For the text-containing cell, return its midpoint in (x, y) coordinate format. 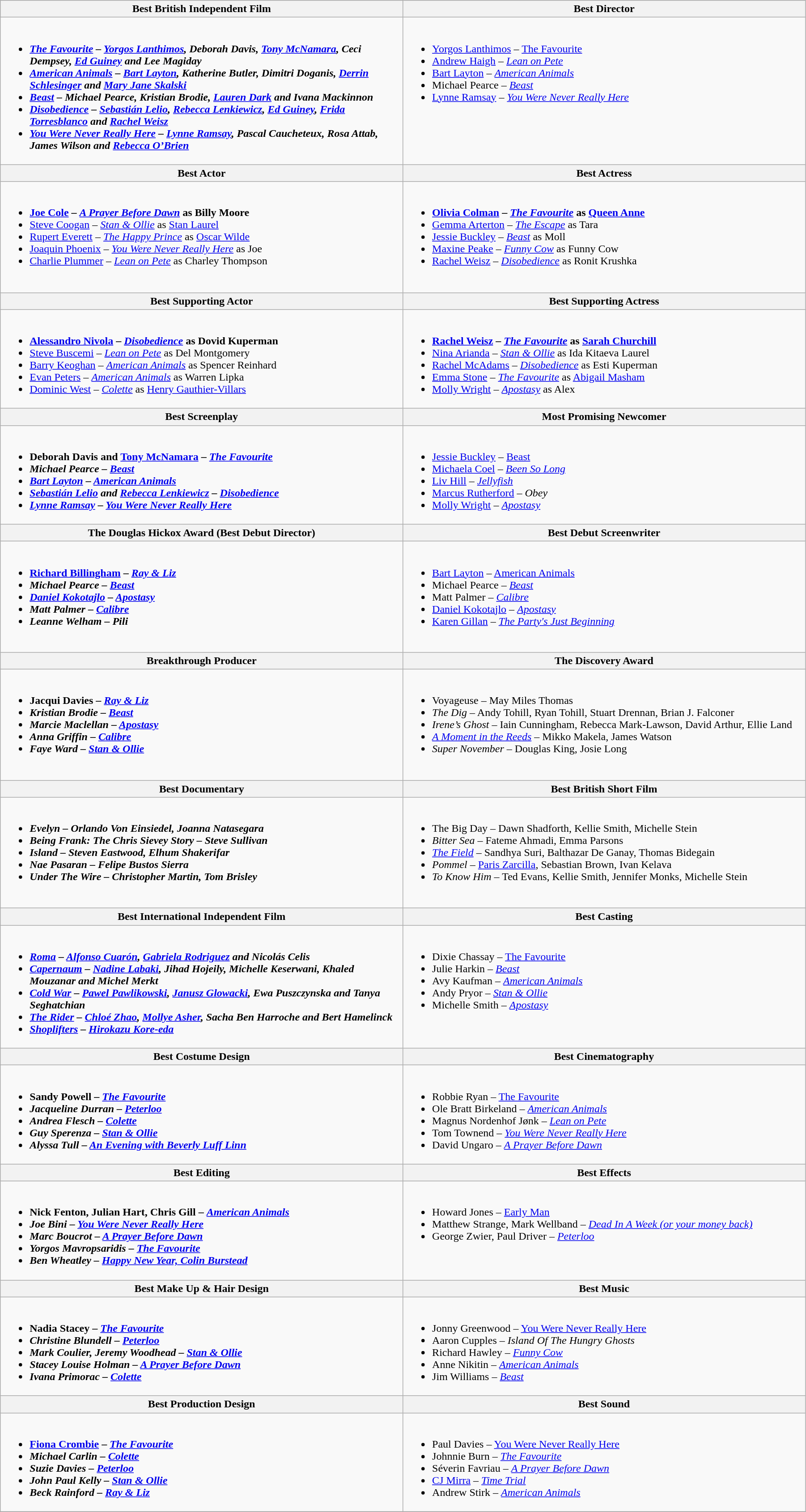
Best Documentary (202, 788)
Best Effects (604, 1173)
Best British Short Film (604, 788)
Howard Jones – Early ManMatthew Strange, Mark Wellband – Dead In A Week (or your money back)George Zwier, Paul Driver – Peterloo (604, 1231)
Most Promising Newcomer (604, 417)
Bart Layton – American AnimalsMichael Pearce – BeastMatt Palmer – CalibreDaniel Kokotajlo – ApostasyKaren Gillan – The Party's Just Beginning (604, 597)
Richard Billingham – Ray & LizMichael Pearce – BeastDaniel Kokotajlo – ApostasyMatt Palmer – CalibreLeanne Welham – Pili (202, 597)
The Discovery Award (604, 661)
Best Music (604, 1288)
Jacqui Davies – Ray & LizKristian Brodie – BeastMarcie Maclellan – ApostasyAnna Griffin – CalibreFaye Ward – Stan & Ollie (202, 724)
Best Cinematography (604, 1057)
Best British Independent Film (202, 9)
Jessie Buckley – BeastMichaela Coel – Been So LongLiv Hill – JellyfishMarcus Rutherford – ObeyMolly Wright – Apostasy (604, 475)
Fiona Crombie – The FavouriteMichael Carlin – ColetteSuzie Davies – PeterlooJohn Paul Kelly – Stan & OllieBeck Rainford – Ray & Liz (202, 1462)
Best Director (604, 9)
The Douglas Hickox Award (Best Debut Director) (202, 533)
Dixie Chassay – The FavouriteJulie Harkin – BeastAvy Kaufman – American AnimalsAndy Pryor – Stan & OllieMichelle Smith – Apostasy (604, 987)
Best Make Up & Hair Design (202, 1288)
Best Costume Design (202, 1057)
Best International Independent Film (202, 917)
Best Screenplay (202, 417)
Best Supporting Actress (604, 301)
Best Actress (604, 173)
Best Editing (202, 1173)
Best Sound (604, 1404)
Breakthrough Producer (202, 661)
Best Actor (202, 173)
Best Production Design (202, 1404)
Best Debut Screenwriter (604, 533)
Best Supporting Actor (202, 301)
Best Casting (604, 917)
